Determine the [X, Y] coordinate at the center of the cell enclosing the given text.  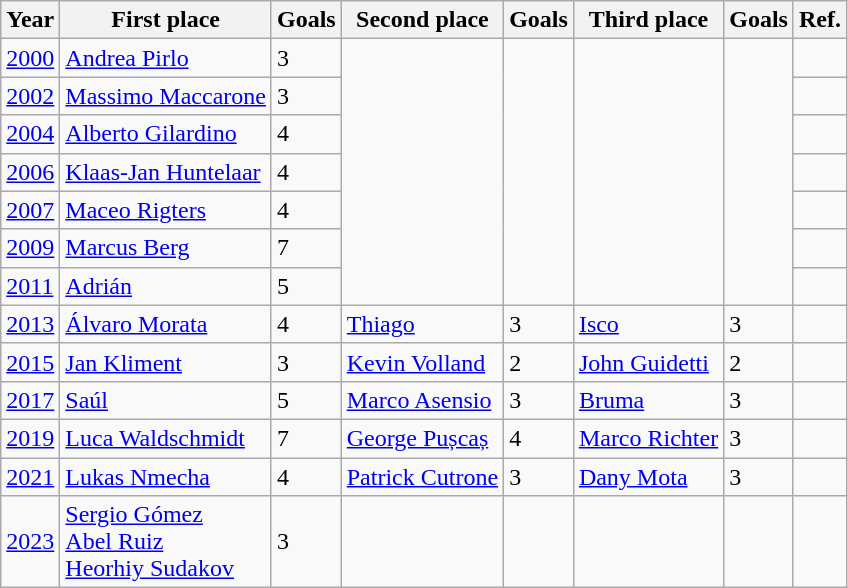
2023 [30, 542]
2000 [30, 58]
First place [166, 20]
Lukas Nmecha [166, 477]
Sergio Gómez Abel Ruiz Heorhiy Sudakov [166, 542]
Luca Waldschmidt [166, 438]
Ref. [820, 20]
Andrea Pirlo [166, 58]
Klaas-Jan Huntelaar [166, 172]
Álvaro Morata [166, 324]
Maceo Rigters [166, 210]
John Guidetti [648, 362]
2017 [30, 400]
Patrick Cutrone [422, 477]
Thiago [422, 324]
Third place [648, 20]
Dany Mota [648, 477]
Kevin Volland [422, 362]
Isco [648, 324]
2015 [30, 362]
Bruma [648, 400]
2019 [30, 438]
Marcus Berg [166, 248]
Marco Asensio [422, 400]
Massimo Maccarone [166, 96]
Year [30, 20]
Second place [422, 20]
2006 [30, 172]
Saúl [166, 400]
Alberto Gilardino [166, 134]
2021 [30, 477]
Adrián [166, 286]
Marco Richter [648, 438]
2007 [30, 210]
2013 [30, 324]
George Pușcaș [422, 438]
2002 [30, 96]
Jan Kliment [166, 362]
2009 [30, 248]
2011 [30, 286]
2004 [30, 134]
